From the cell containing the given text, extract its center point as [x, y] coordinate. 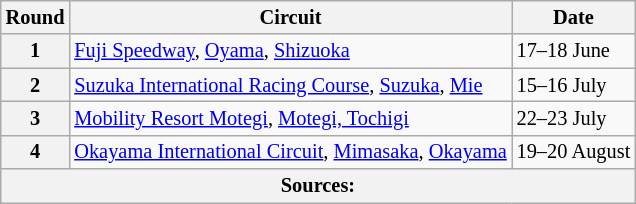
Suzuka International Racing Course, Suzuka, Mie [290, 85]
Circuit [290, 17]
Round [36, 17]
15–16 July [574, 85]
Fuji Speedway, Oyama, Shizuoka [290, 51]
17–18 June [574, 51]
Date [574, 17]
Okayama International Circuit, Mimasaka, Okayama [290, 152]
22–23 July [574, 118]
1 [36, 51]
3 [36, 118]
2 [36, 85]
4 [36, 152]
Sources: [318, 186]
Mobility Resort Motegi, Motegi, Tochigi [290, 118]
19–20 August [574, 152]
